From the cell containing the given text, extract its center point as (x, y) coordinate. 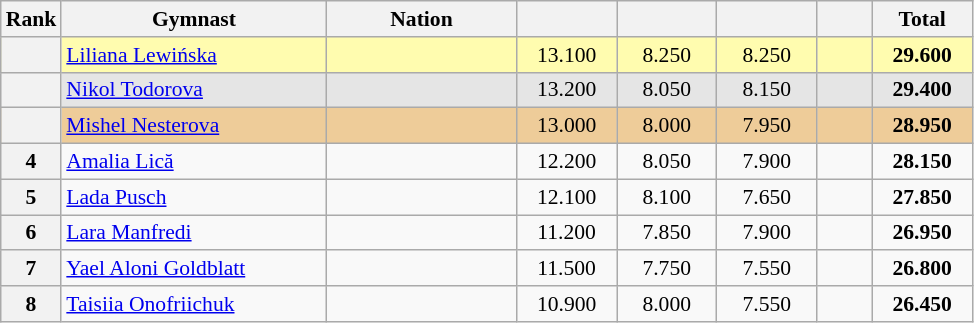
26.950 (922, 233)
12.200 (567, 162)
Rank (32, 19)
12.100 (567, 197)
Lara Manfredi (194, 233)
6 (32, 233)
Total (922, 19)
29.600 (922, 55)
Taisiia Onofriichuk (194, 304)
8 (32, 304)
Liliana Lewińska (194, 55)
29.400 (922, 90)
8.100 (667, 197)
Nation (421, 19)
4 (32, 162)
Gymnast (194, 19)
Yael Aloni Goldblatt (194, 269)
28.950 (922, 126)
26.450 (922, 304)
Amalia Lică (194, 162)
7.850 (667, 233)
7 (32, 269)
28.150 (922, 162)
13.000 (567, 126)
7.650 (767, 197)
13.100 (567, 55)
5 (32, 197)
13.200 (567, 90)
Mishel Nesterova (194, 126)
26.800 (922, 269)
10.900 (567, 304)
Nikol Todorova (194, 90)
Lada Pusch (194, 197)
7.750 (667, 269)
11.500 (567, 269)
7.950 (767, 126)
11.200 (567, 233)
27.850 (922, 197)
8.150 (767, 90)
